Find where the given text appears and provide that cell's center as [X, Y] coordinate. 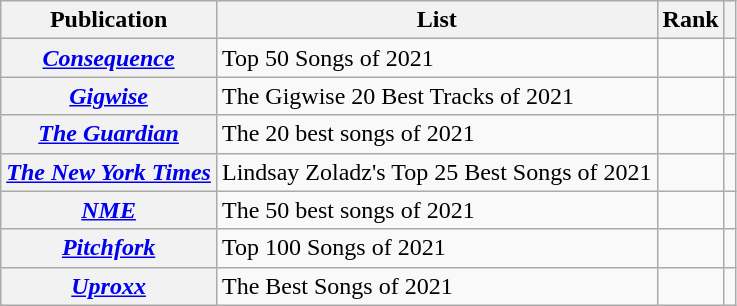
The 20 best songs of 2021 [436, 134]
Top 50 Songs of 2021 [436, 58]
The Guardian [109, 134]
Gigwise [109, 96]
Lindsay Zoladz's Top 25 Best Songs of 2021 [436, 172]
Pitchfork [109, 248]
The Gigwise 20 Best Tracks of 2021 [436, 96]
The 50 best songs of 2021 [436, 210]
NME [109, 210]
The New York Times [109, 172]
List [436, 20]
Publication [109, 20]
Uproxx [109, 286]
The Best Songs of 2021 [436, 286]
Rank [690, 20]
Consequence [109, 58]
Top 100 Songs of 2021 [436, 248]
